Scan for the cell matching the given text and deliver its (X, Y) coordinate at center. 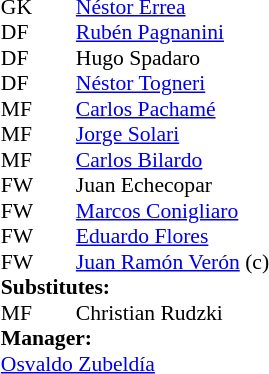
Christian Rudzki (172, 313)
Juan Ramón Verón (c) (172, 262)
Eduardo Flores (172, 237)
Carlos Pachamé (172, 109)
Marcos Conigliaro (172, 211)
Jorge Solari (172, 135)
Carlos Bilardo (172, 160)
Juan Echecopar (172, 185)
Substitutes: (135, 287)
Manager: (135, 339)
Hugo Spadaro (172, 58)
Rubén Pagnanini (172, 33)
Néstor Togneri (172, 83)
